Scan for the cell matching the given text and deliver its [X, Y] coordinate at center. 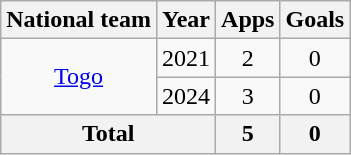
National team [79, 20]
Year [186, 20]
Togo [79, 77]
3 [248, 96]
2024 [186, 96]
Apps [248, 20]
Total [108, 134]
2021 [186, 58]
Goals [315, 20]
2 [248, 58]
5 [248, 134]
